Find where the given text appears and provide that cell's center as [X, Y] coordinate. 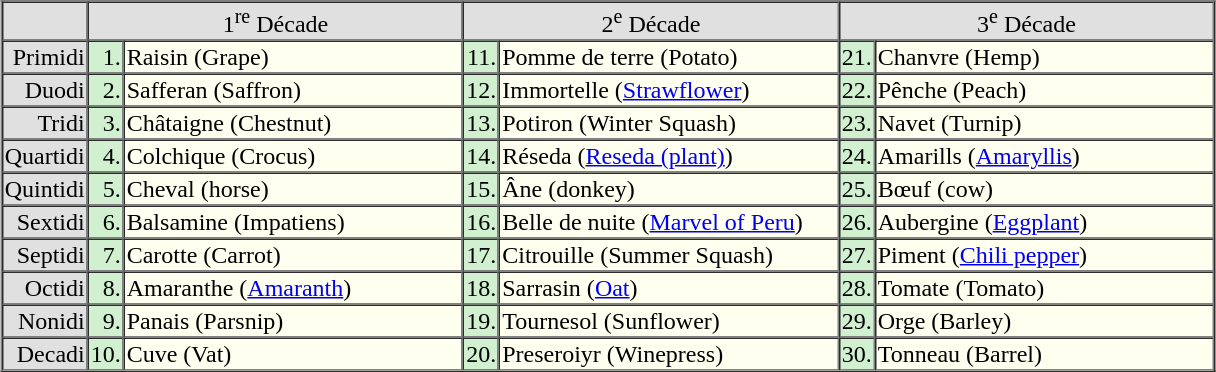
1re Décade [276, 22]
Pênche (Peach) [1045, 90]
Bœuf (cow) [1045, 190]
Primidi [45, 58]
Cuve (Vat) [294, 354]
Preseroiyr (Winepress) [669, 354]
Amaranthe (Amaranth) [294, 288]
Âne (donkey) [669, 190]
Carotte (Carrot) [294, 256]
Tonneau (Barrel) [1045, 354]
15. [481, 190]
11. [481, 58]
2. [106, 90]
Safferan (Saffron) [294, 90]
20. [481, 354]
Tridi [45, 124]
Raisin (Grape) [294, 58]
Belle de nuite (Marvel of Peru) [669, 222]
Tomate (Tomato) [1045, 288]
30. [857, 354]
Potiron (Winter Squash) [669, 124]
10. [106, 354]
Aubergine (Eggplant) [1045, 222]
Tournesol (Sunflower) [669, 322]
3. [106, 124]
19. [481, 322]
Citrouille (Summer Squash) [669, 256]
Châtaigne (Chestnut) [294, 124]
Quartidi [45, 156]
Pomme de terre (Potato) [669, 58]
24. [857, 156]
Nonidi [45, 322]
21. [857, 58]
16. [481, 222]
26. [857, 222]
6. [106, 222]
9. [106, 322]
13. [481, 124]
3e Décade [1027, 22]
Panais (Parsnip) [294, 322]
Decadi [45, 354]
Orge (Barley) [1045, 322]
Chanvre (Hemp) [1045, 58]
27. [857, 256]
Quintidi [45, 190]
7. [106, 256]
Duodi [45, 90]
Colchique (Crocus) [294, 156]
Navet (Turnip) [1045, 124]
22. [857, 90]
2e Décade [651, 22]
Septidi [45, 256]
18. [481, 288]
4. [106, 156]
8. [106, 288]
Réseda (Reseda (plant)) [669, 156]
5. [106, 190]
12. [481, 90]
Immortelle (Strawflower) [669, 90]
17. [481, 256]
Piment (Chili pepper) [1045, 256]
1. [106, 58]
Cheval (horse) [294, 190]
Sextidi [45, 222]
29. [857, 322]
23. [857, 124]
Sarrasin (Oat) [669, 288]
25. [857, 190]
Octidi [45, 288]
Balsamine (Impatiens) [294, 222]
14. [481, 156]
28. [857, 288]
Amarills (Amaryllis) [1045, 156]
